Scan for the cell matching the given text and deliver its (X, Y) coordinate at center. 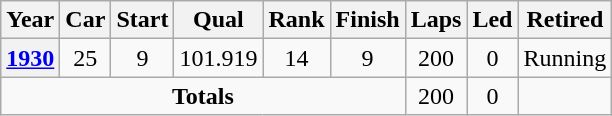
25 (86, 58)
Finish (368, 20)
Car (86, 20)
1930 (30, 58)
Retired (565, 20)
Running (565, 58)
Rank (296, 20)
Qual (218, 20)
101.919 (218, 58)
Start (142, 20)
Totals (203, 96)
Year (30, 20)
14 (296, 58)
Laps (436, 20)
Led (492, 20)
